Locate the cell with the specified text and output its [X, Y] center coordinate. 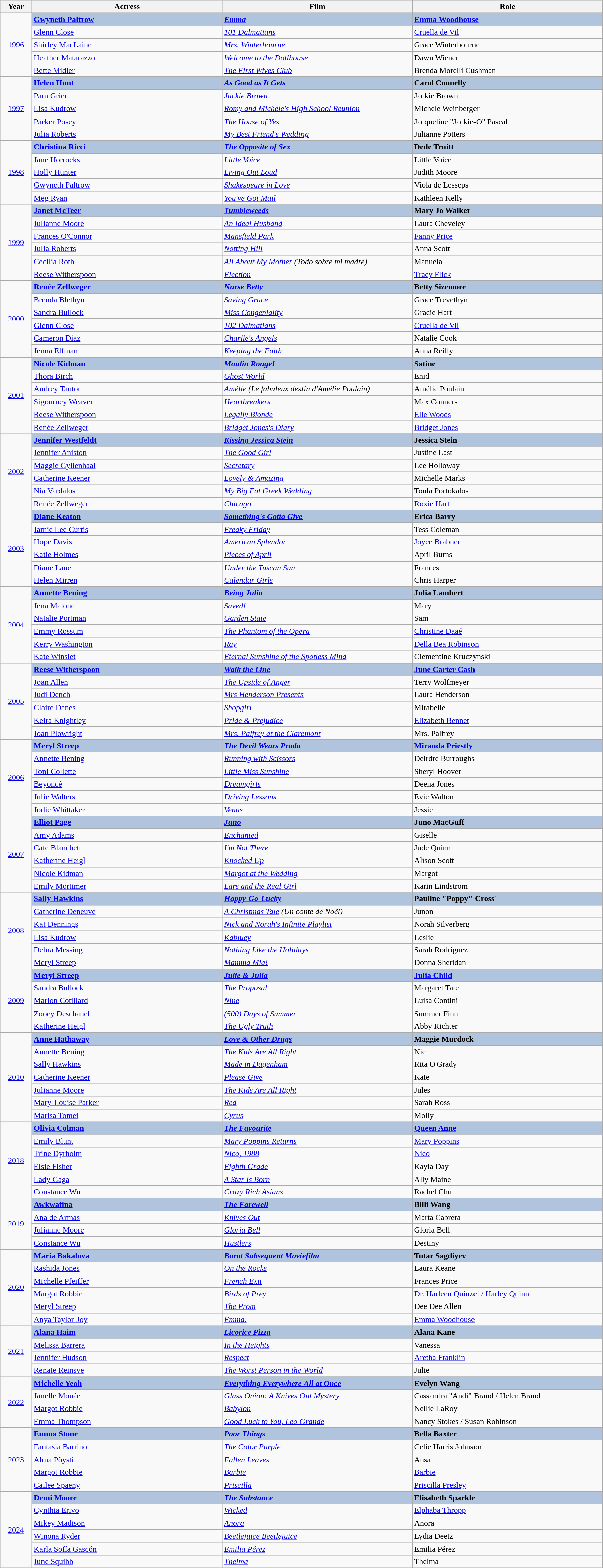
Nic [507, 1052]
Living Out Loud [317, 172]
Juno [317, 822]
Mary Poppins Returns [317, 1141]
Kat Dennings [127, 924]
Something's Gotta Give [317, 516]
Legally Blonde [317, 415]
Nellie LaRoy [507, 1409]
Karin Lindstrom [507, 886]
The Prom [317, 1306]
Laura Cheveley [507, 223]
Role [507, 7]
American Splendor [317, 542]
Dede Truitt [507, 147]
Zooey Deschanel [127, 1014]
Billi Wang [507, 1205]
Natalie Portman [127, 618]
Maria Bakalova [127, 1256]
Brenda Blethyn [127, 300]
Diane Keaton [127, 516]
Debra Messing [127, 950]
Emmy Rossum [127, 631]
Hope Davis [127, 542]
Poor Things [317, 1434]
Keira Knightley [127, 720]
Cyrus [317, 1115]
Jena Malone [127, 606]
Joan Allen [127, 682]
Frances [507, 568]
102 Dalmatians [317, 325]
You've Got Mail [317, 198]
Christina Ricci [127, 147]
Molly [507, 1115]
Please Give [317, 1077]
Dr. Harleen Quinzel / Harley Quinn [507, 1294]
Good Luck to You, Leo Grande [317, 1421]
Nia Vardalos [127, 491]
Claire Danes [127, 707]
All About My Mother (Todo sobre mi madre) [317, 262]
1996 [16, 45]
Eighth Grade [317, 1166]
1997 [16, 108]
June Carter Cash [507, 669]
Nothing Like the Holidays [317, 950]
Margot [507, 873]
In the Heights [317, 1345]
Mrs. Palfrey at the Claremont [317, 733]
Fanny Price [507, 236]
Brenda Morelli Cushman [507, 70]
Jennifer Westfeldt [127, 440]
Licorice Pizza [317, 1332]
Sheryl Hoover [507, 771]
Mikey Madison [127, 1523]
2003 [16, 548]
Ana de Armas [127, 1217]
The Good Girl [317, 453]
Jessie [507, 810]
Julie Walters [127, 797]
Heather Matarazzo [127, 58]
Destiny [507, 1243]
Eternal Sunshine of the Spotless Mind [317, 657]
Helen Hunt [127, 83]
2002 [16, 472]
Mrs. Palfrey [507, 733]
Moulin Rouge! [317, 363]
Alma Pöysti [127, 1460]
Anya Taylor-Joy [127, 1319]
Red [317, 1103]
Shirley MacLaine [127, 45]
Priscilla [317, 1485]
Janelle Monáe [127, 1396]
Alana Kane [507, 1332]
Mary Jo Walker [507, 211]
My Best Friend's Wedding [317, 134]
Wicked [317, 1510]
Babylon [317, 1409]
A Star Is Born [317, 1179]
Lady Gaga [127, 1179]
Walk the Line [317, 669]
2024 [16, 1529]
Welcome to the Dollhouse [317, 58]
Elizabeth Bennet [507, 720]
Notting Hill [317, 249]
Nick and Norah's Infinite Playlist [317, 924]
Mirabelle [507, 707]
Della Bea Robinson [507, 644]
Crazy Rich Asians [317, 1192]
Cassandra "Andi" Brand / Helen Brand [507, 1396]
Maggie Gyllenhaal [127, 465]
Amélie Poulain [507, 389]
Saved! [317, 606]
Dawn Wiener [507, 58]
The Upside of Anger [317, 682]
101 Dalmatians [317, 32]
Julia Lambert [507, 593]
Deirdre Burroughs [507, 758]
Enchanted [317, 835]
Amy Adams [127, 835]
Evie Walton [507, 797]
Cate Blanchett [127, 848]
2009 [16, 1001]
Tess Coleman [507, 529]
Alison Scott [507, 861]
Beetlejuice Beetlejuice [317, 1536]
Jude Quinn [507, 848]
2001 [16, 395]
Julie [507, 1370]
Maggie Murdock [507, 1039]
Calendar Girls [317, 580]
Hustlers [317, 1243]
Renate Reinsve [127, 1370]
Jenna Elfman [127, 351]
Joan Plowright [127, 733]
Mary-Louise Parker [127, 1103]
Nine [317, 1001]
An Ideal Husband [317, 223]
Pauline "Poppy" Cross' [507, 899]
Happy-Go-Lucky [317, 899]
Diane Lane [127, 568]
2019 [16, 1224]
Emily Blunt [127, 1141]
Nico [507, 1153]
Ally Maine [507, 1179]
The First Wives Club [317, 70]
Erica Barry [507, 516]
Everything Everywhere All at Once [317, 1383]
Rita O'Grady [507, 1064]
Deena Jones [507, 784]
Jennifer Hudson [127, 1357]
My Big Fat Greek Wedding [317, 491]
Melissa Barrera [127, 1345]
Marisa Tomei [127, 1115]
Mrs Henderson Presents [317, 695]
Bette Midler [127, 70]
The Favourite [317, 1128]
Freaky Friday [317, 529]
Sarah Ross [507, 1103]
Terry Wolfmeyer [507, 682]
Karla Sofía Gascón [127, 1549]
June Squibb [127, 1561]
Fallen Leaves [317, 1460]
Mamma Mia! [317, 962]
Made in Dagenham [317, 1064]
Knives Out [317, 1217]
Enid [507, 376]
Running with Scissors [317, 758]
Knocked Up [317, 861]
Keeping the Faith [317, 351]
Frances Price [507, 1281]
The Devil Wears Prada [317, 746]
Jessica Stein [507, 440]
Tracy Flick [507, 274]
Celie Harris Johnson [507, 1447]
Leslie [507, 937]
Jacqueline "Jackie-O" Pascal [507, 121]
Love & Other Drugs [317, 1039]
Lars and the Real Girl [317, 886]
Viola de Lesseps [507, 185]
Actress [127, 7]
Michelle Yeoh [127, 1383]
Borat Subsequent Moviefilm [317, 1256]
Pieces of April [317, 554]
Vanessa [507, 1345]
2004 [16, 625]
Cameron Diaz [127, 338]
Cynthia Erivo [127, 1510]
Marta Cabrera [507, 1217]
Nico, 1988 [317, 1153]
The Phantom of the Opera [317, 631]
Holly Hunter [127, 172]
Michele Weinberger [507, 108]
Driving Lessons [317, 797]
Gracie Hart [507, 312]
Anne Hathaway [127, 1039]
Awkwafina [127, 1205]
Saving Grace [317, 300]
2021 [16, 1351]
A Christmas Tale (Un conte de Noël) [317, 911]
The Substance [317, 1498]
Emma [317, 19]
Toni Collette [127, 771]
Joyce Brabner [507, 542]
Giselle [507, 835]
Donna Sheridan [507, 962]
Aretha Franklin [507, 1357]
Emma Stone [127, 1434]
Christine Daaé [507, 631]
2010 [16, 1077]
Abby Richter [507, 1026]
Judi Dench [127, 695]
Kissing Jessica Stein [317, 440]
Venus [317, 810]
1998 [16, 172]
Michelle Pfeiffer [127, 1281]
Tutar Sagdiyev [507, 1256]
Nancy Stokes / Susan Robinson [507, 1421]
Emily Mortimer [127, 886]
2005 [16, 701]
Charlie's Angels [317, 338]
Justine Last [507, 453]
Kate [507, 1077]
April Burns [507, 554]
Amélie (Le fabuleux destin d'Amélie Poulain) [317, 389]
Secretary [317, 465]
Mary [507, 606]
Clementine Kruczynski [507, 657]
(500) Days of Summer [317, 1014]
2000 [16, 319]
Natalie Cook [507, 338]
Max Conners [507, 402]
Jodie Whittaker [127, 810]
Julia Child [507, 975]
Mrs. Winterbourne [317, 45]
Tumbleweeds [317, 211]
Margot at the Wedding [317, 873]
The Worst Person in the World [317, 1370]
Kayla Day [507, 1166]
Beyoncé [127, 784]
2008 [16, 930]
Bridget Jones's Diary [317, 427]
Catherine Deneuve [127, 911]
The Opposite of Sex [317, 147]
Katie Holmes [127, 554]
Ansa [507, 1460]
Miranda Priestly [507, 746]
Norah Silverberg [507, 924]
Chicago [317, 504]
Cecilia Roth [127, 262]
Ray [317, 644]
Pride & Prejudice [317, 720]
Dreamgirls [317, 784]
Kerry Washington [127, 644]
Priscilla Presley [507, 1485]
On the Rocks [317, 1268]
Elisabeth Sparkle [507, 1498]
Satine [507, 363]
Julianne Potters [507, 134]
Garden State [317, 618]
Manuela [507, 262]
Winona Ryder [127, 1536]
Mansfield Park [317, 236]
Shakespeare in Love [317, 185]
Sigourney Weaver [127, 402]
Parker Posey [127, 121]
Kabluey [317, 937]
Mary Poppins [507, 1141]
Being Julia [317, 593]
Kathleen Kelly [507, 198]
Grace Winterbourne [507, 45]
Glass Onion: A Knives Out Mystery [317, 1396]
Chris Harper [507, 580]
Fantasia Barrino [127, 1447]
I'm Not There [317, 848]
Junon [507, 911]
Judith Moore [507, 172]
Elphaba Thropp [507, 1510]
Cailee Spaeny [127, 1485]
Under the Tuscan Sun [317, 568]
Betty Sizemore [507, 287]
Grace Trevethyn [507, 300]
French Exit [317, 1281]
Respect [317, 1357]
2006 [16, 777]
Carol Connelly [507, 83]
Toula Portokalos [507, 491]
Election [317, 274]
The Proposal [317, 988]
Nurse Betty [317, 287]
As Good as It Gets [317, 83]
Anna Scott [507, 249]
The Ugly Truth [317, 1026]
2020 [16, 1287]
Thora Birch [127, 376]
Lydia Deetz [507, 1536]
Year [16, 7]
Heartbreakers [317, 402]
Elliot Page [127, 822]
Demi Moore [127, 1498]
Olivia Colman [127, 1128]
Marion Cotillard [127, 1001]
Audrey Tautou [127, 389]
Trine Dyrholm [127, 1153]
1999 [16, 242]
Julie & Julia [317, 975]
Bridget Jones [507, 427]
Janet McTeer [127, 211]
2022 [16, 1402]
Michelle Marks [507, 478]
Laura Henderson [507, 695]
Rashida Jones [127, 1268]
Alana Haim [127, 1332]
Birds of Prey [317, 1294]
Lovely & Amazing [317, 478]
2023 [16, 1460]
Rachel Chu [507, 1192]
Emma. [317, 1319]
Pam Grier [127, 96]
Emma Thompson [127, 1421]
Frances O'Connor [127, 236]
Sarah Rodriguez [507, 950]
Sam [507, 618]
Lee Holloway [507, 465]
Romy and Michele's High School Reunion [317, 108]
Jamie Lee Curtis [127, 529]
Shopgirl [317, 707]
Queen Anne [507, 1128]
2007 [16, 854]
Miss Congeniality [317, 312]
2018 [16, 1160]
Dee Dee Allen [507, 1306]
The Color Purple [317, 1447]
Laura Keane [507, 1268]
Little Miss Sunshine [317, 771]
Jules [507, 1090]
Anna Reilly [507, 351]
Roxie Hart [507, 504]
Film [317, 7]
Bella Baxter [507, 1434]
Luisa Contini [507, 1001]
Margaret Tate [507, 988]
Juno MacGuff [507, 822]
Ghost World [317, 376]
Jane Horrocks [127, 160]
The House of Yes [317, 121]
Kate Winslet [127, 657]
Meg Ryan [127, 198]
The Farewell [317, 1205]
Evelyn Wang [507, 1383]
Helen Mirren [127, 580]
Elle Woods [507, 415]
Summer Finn [507, 1014]
Elsie Fisher [127, 1166]
Jennifer Aniston [127, 453]
